For the text-containing cell, return its midpoint in (X, Y) coordinate format. 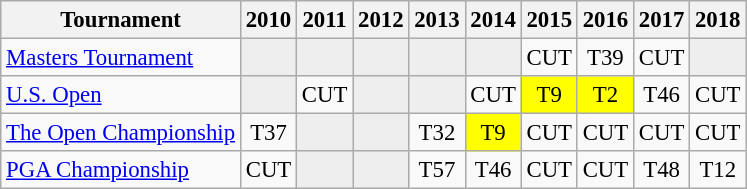
Tournament (121, 20)
2014 (493, 20)
T12 (718, 170)
2012 (381, 20)
2018 (718, 20)
2017 (661, 20)
T39 (605, 58)
Masters Tournament (121, 58)
PGA Championship (121, 170)
T57 (437, 170)
U.S. Open (121, 95)
2013 (437, 20)
T48 (661, 170)
T2 (605, 95)
The Open Championship (121, 133)
2015 (549, 20)
T37 (268, 133)
2010 (268, 20)
2016 (605, 20)
2011 (325, 20)
T32 (437, 133)
